Pinpoint the cell where the given text exists, returning its [X, Y] midpoint coordinate. 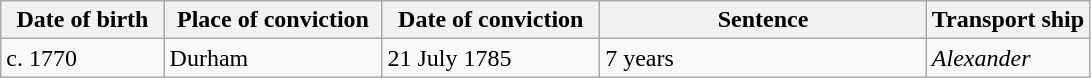
Sentence [764, 20]
21 July 1785 [491, 58]
7 years [764, 58]
c. 1770 [82, 58]
Alexander [1008, 58]
Date of birth [82, 20]
Durham [273, 58]
Place of conviction [273, 20]
Transport ship [1008, 20]
Date of conviction [491, 20]
